Return the (X, Y) coordinate for the center point of the cell that contains the specified text.  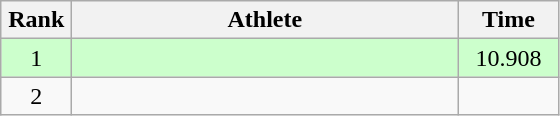
Rank (36, 20)
2 (36, 96)
10.908 (508, 58)
Time (508, 20)
Athlete (265, 20)
1 (36, 58)
